Output the [X, Y] coordinate of the center of the cell containing the given text.  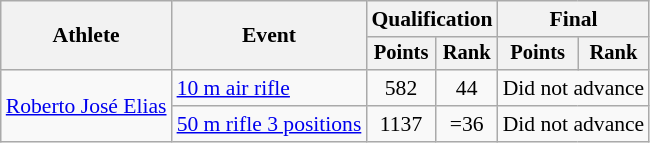
=36 [467, 124]
Athlete [86, 36]
582 [400, 88]
44 [467, 88]
Final [574, 19]
10 m air rifle [270, 88]
50 m rifle 3 positions [270, 124]
Roberto José Elias [86, 106]
Event [270, 36]
1137 [400, 124]
Qualification [432, 19]
